From the cell containing the given text, extract its center point as (x, y) coordinate. 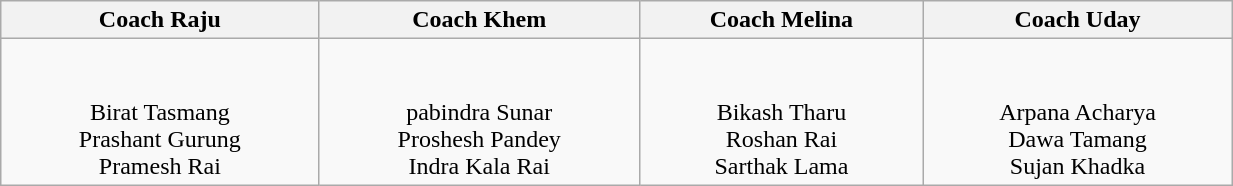
Birat Tasmang Prashant Gurung Pramesh Rai (160, 112)
Arpana Acharya Dawa Tamang Sujan Khadka (1077, 112)
pabindra Sunar Proshesh Pandey Indra Kala Rai (480, 112)
Bikash Tharu Roshan Rai Sarthak Lama (782, 112)
Coach Melina (782, 20)
Coach Khem (480, 20)
Coach Uday (1077, 20)
Coach Raju (160, 20)
